Detect which cell encompasses the target text, then output its [x, y] center coordinate. 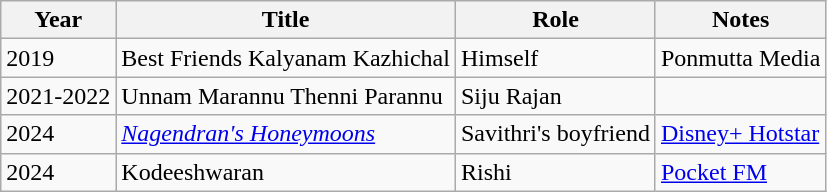
Siju Rajan [555, 96]
Ponmutta Media [740, 58]
2021-2022 [58, 96]
Best Friends Kalyanam Kazhichal [286, 58]
Unnam Marannu Thenni Parannu [286, 96]
Nagendran's Honeymoons [286, 134]
Savithri's boyfriend [555, 134]
Kodeeshwaran [286, 172]
Disney+ Hotstar [740, 134]
Role [555, 20]
Himself [555, 58]
Year [58, 20]
Notes [740, 20]
Title [286, 20]
2019 [58, 58]
Rishi [555, 172]
Pocket FM [740, 172]
